For the text-containing cell, return its midpoint in (X, Y) coordinate format. 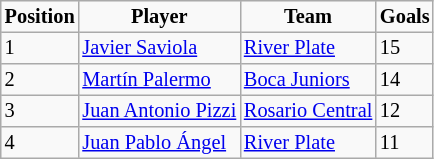
14 (404, 80)
12 (404, 111)
4 (40, 143)
Player (159, 17)
Team (308, 17)
Javier Saviola (159, 48)
Rosario Central (308, 111)
Goals (404, 17)
3 (40, 111)
Boca Juniors (308, 80)
Martín Palermo (159, 80)
Juan Antonio Pizzi (159, 111)
Position (40, 17)
2 (40, 80)
11 (404, 143)
Juan Pablo Ángel (159, 143)
15 (404, 48)
1 (40, 48)
